Provide the [x, y] coordinate of the cell's center where the given text is located.  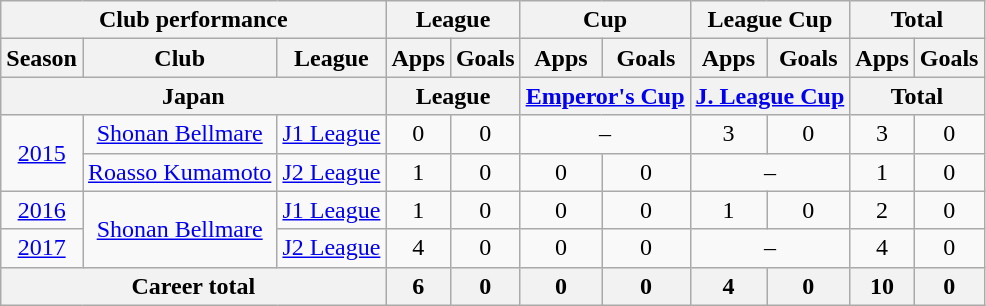
Club [179, 58]
6 [418, 286]
2015 [42, 153]
Career total [194, 286]
League Cup [770, 20]
J. League Cup [770, 96]
Cup [605, 20]
Roasso Kumamoto [179, 172]
2017 [42, 248]
Club performance [194, 20]
Season [42, 58]
Japan [194, 96]
2 [882, 210]
Emperor's Cup [605, 96]
2016 [42, 210]
10 [882, 286]
